Scan for the cell matching the given text and deliver its (x, y) coordinate at center. 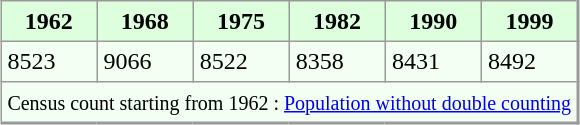
8523 (49, 61)
9066 (145, 61)
1999 (530, 21)
8492 (530, 61)
Census count starting from 1962 : Population without double counting (290, 102)
1982 (337, 21)
8358 (337, 61)
1968 (145, 21)
8522 (241, 61)
8431 (433, 61)
1962 (49, 21)
1975 (241, 21)
1990 (433, 21)
